From the cell containing the given text, extract its center point as (x, y) coordinate. 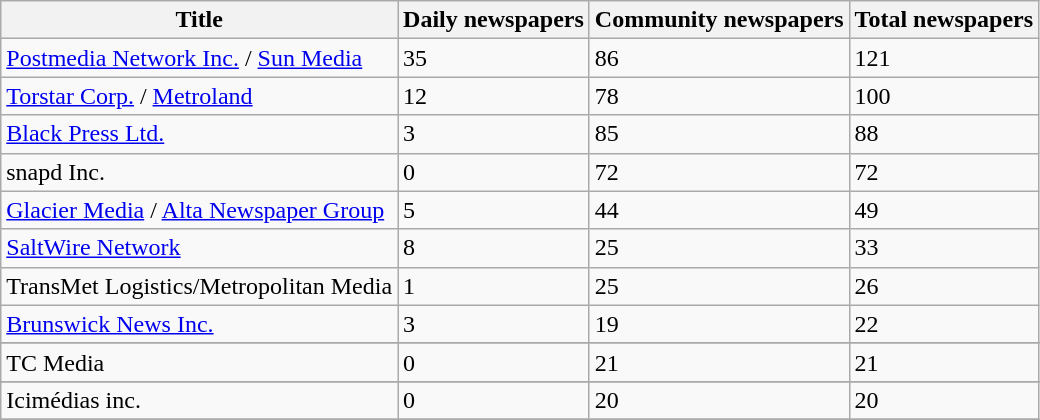
33 (944, 248)
121 (944, 58)
78 (719, 96)
1 (494, 286)
35 (494, 58)
49 (944, 210)
44 (719, 210)
TC Media (200, 362)
85 (719, 134)
SaltWire Network (200, 248)
5 (494, 210)
TransMet Logistics/Metropolitan Media (200, 286)
19 (719, 324)
Title (200, 20)
100 (944, 96)
Postmedia Network Inc. / Sun Media (200, 58)
Icimédias inc. (200, 400)
88 (944, 134)
12 (494, 96)
8 (494, 248)
Daily newspapers (494, 20)
snapd Inc. (200, 172)
86 (719, 58)
Torstar Corp. / Metroland (200, 96)
Total newspapers (944, 20)
Glacier Media / Alta Newspaper Group (200, 210)
Black Press Ltd. (200, 134)
26 (944, 286)
Brunswick News Inc. (200, 324)
22 (944, 324)
Community newspapers (719, 20)
